Find where the given text appears and provide that cell's center as (X, Y) coordinate. 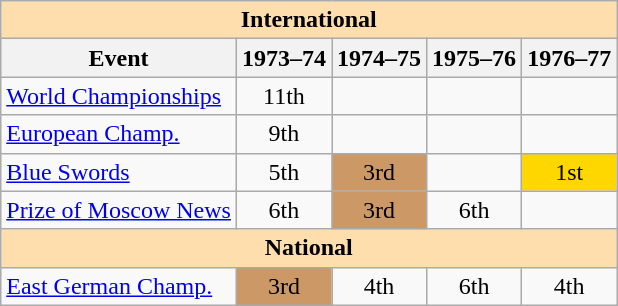
European Champ. (119, 134)
National (309, 248)
1st (570, 172)
1974–75 (380, 58)
World Championships (119, 96)
1975–76 (474, 58)
1973–74 (284, 58)
Prize of Moscow News (119, 210)
Blue Swords (119, 172)
1976–77 (570, 58)
East German Champ. (119, 286)
9th (284, 134)
11th (284, 96)
Event (119, 58)
International (309, 20)
5th (284, 172)
